Output the (X, Y) coordinate of the center of the cell containing the given text.  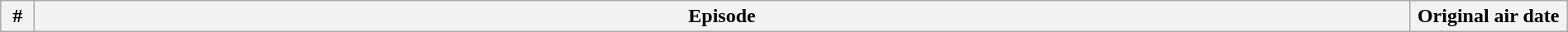
Original air date (1489, 16)
# (18, 16)
Episode (722, 16)
